Extract the (x, y) coordinate from the center of the cell holding the provided text.  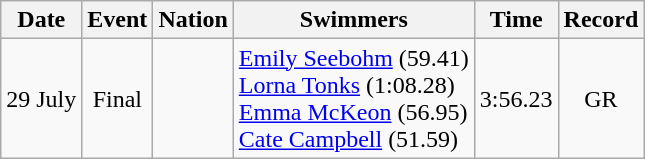
3:56.23 (516, 98)
Emily Seebohm (59.41)Lorna Tonks (1:08.28)Emma McKeon (56.95)Cate Campbell (51.59) (354, 98)
Nation (193, 20)
Record (601, 20)
GR (601, 98)
Final (118, 98)
Event (118, 20)
Swimmers (354, 20)
Time (516, 20)
Date (42, 20)
29 July (42, 98)
